Provide the (x, y) coordinate of the cell's center where the given text is located.  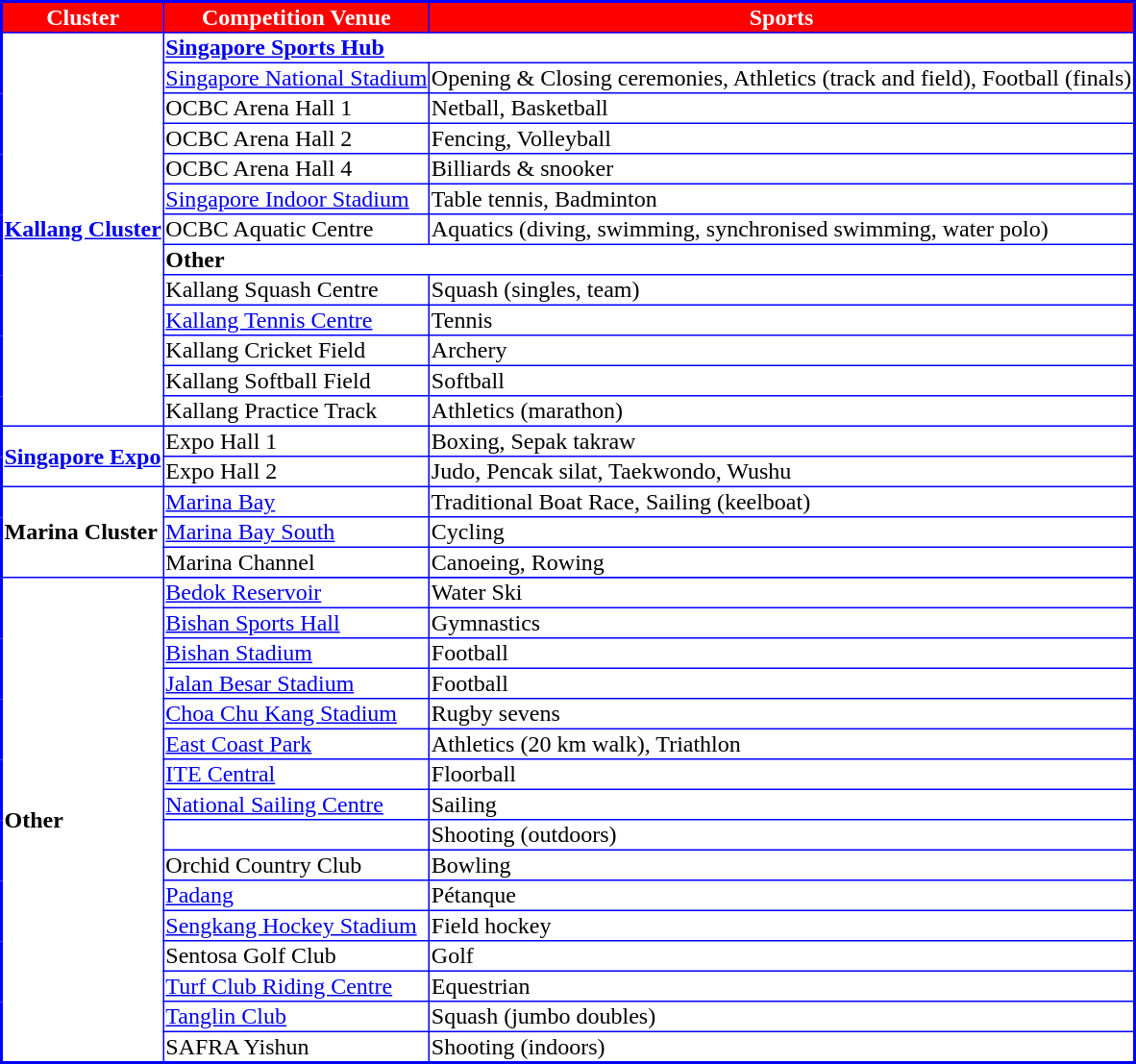
Bowling (782, 865)
Expo Hall 2 (296, 472)
Athletics (20 km walk), Triathlon (782, 744)
Kallang Tennis Centre (296, 320)
Table tennis, Badminton (782, 199)
Sports (782, 17)
Netball, Basketball (782, 109)
Marina Channel (296, 562)
Jalan Besar Stadium (296, 683)
Rugby sevens (782, 714)
Pétanque (782, 896)
Padang (296, 896)
Billiards & snooker (782, 169)
Kallang Practice Track (296, 411)
Singapore Expo (83, 456)
OCBC Arena Hall 4 (296, 169)
Singapore Sports Hub (649, 48)
Fencing, Volleyball (782, 138)
Bedok Reservoir (296, 593)
Kallang Cricket Field (296, 351)
Archery (782, 351)
Athletics (marathon) (782, 411)
ITE Central (296, 775)
Choa Chu Kang Stadium (296, 714)
Sailing (782, 804)
Turf Club Riding Centre (296, 986)
Bishan Sports Hall (296, 623)
Shooting (outdoors) (782, 835)
Cluster (83, 17)
Bishan Stadium (296, 654)
Equestrian (782, 986)
Marina Cluster (83, 532)
OCBC Aquatic Centre (296, 230)
SAFRA Yishun (296, 1047)
Cycling (782, 532)
Marina Bay (296, 502)
Golf (782, 956)
Softball (782, 381)
Canoeing, Rowing (782, 562)
Boxing, Sepak takraw (782, 441)
Opening & Closing ceremonies, Athletics (track and field), Football (finals) (782, 78)
OCBC Arena Hall 1 (296, 109)
Orchid Country Club (296, 865)
Field hockey (782, 926)
Singapore Indoor Stadium (296, 199)
Tanglin Club (296, 1017)
Marina Bay South (296, 532)
Sengkang Hockey Stadium (296, 926)
Traditional Boat Race, Sailing (keelboat) (782, 502)
Judo, Pencak silat, Taekwondo, Wushu (782, 472)
OCBC Arena Hall 2 (296, 138)
Tennis (782, 320)
Singapore National Stadium (296, 78)
Water Ski (782, 593)
Floorball (782, 775)
Expo Hall 1 (296, 441)
Sentosa Golf Club (296, 956)
Kallang Cluster (83, 230)
Squash (singles, team) (782, 290)
Kallang Squash Centre (296, 290)
East Coast Park (296, 744)
Kallang Softball Field (296, 381)
Shooting (indoors) (782, 1047)
National Sailing Centre (296, 804)
Aquatics (diving, swimming, synchronised swimming, water polo) (782, 230)
Squash (jumbo doubles) (782, 1017)
Competition Venue (296, 17)
Gymnastics (782, 623)
